Scan for the cell matching the given text and deliver its (X, Y) coordinate at center. 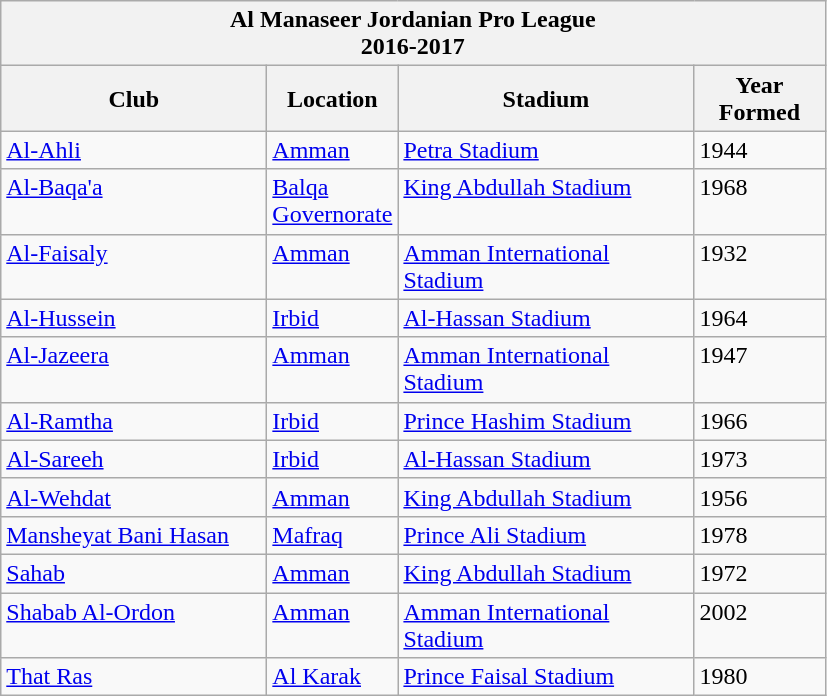
Mansheyat Bani Hasan (134, 535)
1978 (760, 535)
Al-Sareeh (134, 459)
Al-Jazeera (134, 370)
2002 (760, 624)
Al Manaseer Jordanian Pro League 2016-2017 (413, 34)
1956 (760, 497)
1966 (760, 421)
Al Karak (332, 677)
Balqa Governorate (332, 202)
Prince Ali Stadium (546, 535)
Prince Faisal Stadium (546, 677)
Year Formed (760, 98)
Shabab Al-Ordon (134, 624)
Petra Stadium (546, 150)
Location (332, 98)
1944 (760, 150)
Stadium (546, 98)
Sahab (134, 573)
1932 (760, 266)
That Ras (134, 677)
Club (134, 98)
1947 (760, 370)
Al-Faisaly (134, 266)
1980 (760, 677)
Al-Ahli (134, 150)
1968 (760, 202)
Al-Ramtha (134, 421)
Al-Hussein (134, 318)
Al-Baqa'a (134, 202)
Prince Hashim Stadium (546, 421)
1964 (760, 318)
Al-Wehdat (134, 497)
1973 (760, 459)
Mafraq (332, 535)
1972 (760, 573)
